Identify which cell holds the provided text, then report its (X, Y) central coordinate. 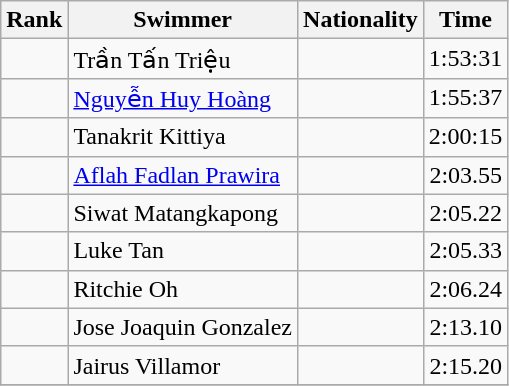
1:53:31 (465, 59)
Jairus Villamor (183, 365)
Time (465, 20)
Nationality (361, 20)
1:55:37 (465, 98)
2:03.55 (465, 175)
2:15.20 (465, 365)
Nguyễn Huy Hoàng (183, 98)
2:00:15 (465, 137)
2:13.10 (465, 327)
Tanakrit Kittiya (183, 137)
Swimmer (183, 20)
Siwat Matangkapong (183, 213)
Aflah Fadlan Prawira (183, 175)
Trần Tấn Triệu (183, 59)
Jose Joaquin Gonzalez (183, 327)
2:05.22 (465, 213)
Ritchie Oh (183, 289)
Rank (34, 20)
Luke Tan (183, 251)
2:06.24 (465, 289)
2:05.33 (465, 251)
